Capture the cell that displays the provided text and extract its [X, Y] central coordinate. 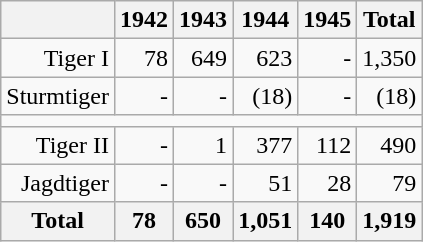
1942 [144, 20]
1945 [328, 20]
1,919 [390, 221]
Tiger II [58, 145]
377 [266, 145]
Jagdtiger [58, 183]
1943 [204, 20]
Sturmtiger [58, 96]
649 [204, 58]
1,350 [390, 58]
623 [266, 58]
490 [390, 145]
1 [204, 145]
79 [390, 183]
1944 [266, 20]
28 [328, 183]
Tiger I [58, 58]
112 [328, 145]
140 [328, 221]
1,051 [266, 221]
51 [266, 183]
650 [204, 221]
